Search for the cell housing the specified text and yield its (X, Y) center coordinate. 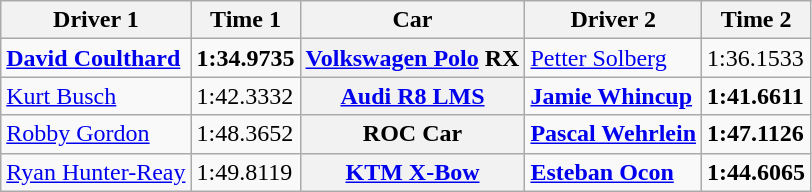
Kurt Busch (96, 96)
1:42.3332 (246, 96)
1:34.9735 (246, 58)
1:48.3652 (246, 134)
Pascal Wehrlein (614, 134)
1:47.1126 (756, 134)
Driver 1 (96, 20)
Audi R8 LMS (412, 96)
1:41.6611 (756, 96)
ROC Car (412, 134)
Time 2 (756, 20)
Robby Gordon (96, 134)
Esteban Ocon (614, 172)
1:49.8119 (246, 172)
Volkswagen Polo RX (412, 58)
Time 1 (246, 20)
David Coulthard (96, 58)
Jamie Whincup (614, 96)
1:44.6065 (756, 172)
Driver 2 (614, 20)
Petter Solberg (614, 58)
1:36.1533 (756, 58)
KTM X-Bow (412, 172)
Ryan Hunter-Reay (96, 172)
Car (412, 20)
